For the text-containing cell, return its midpoint in (x, y) coordinate format. 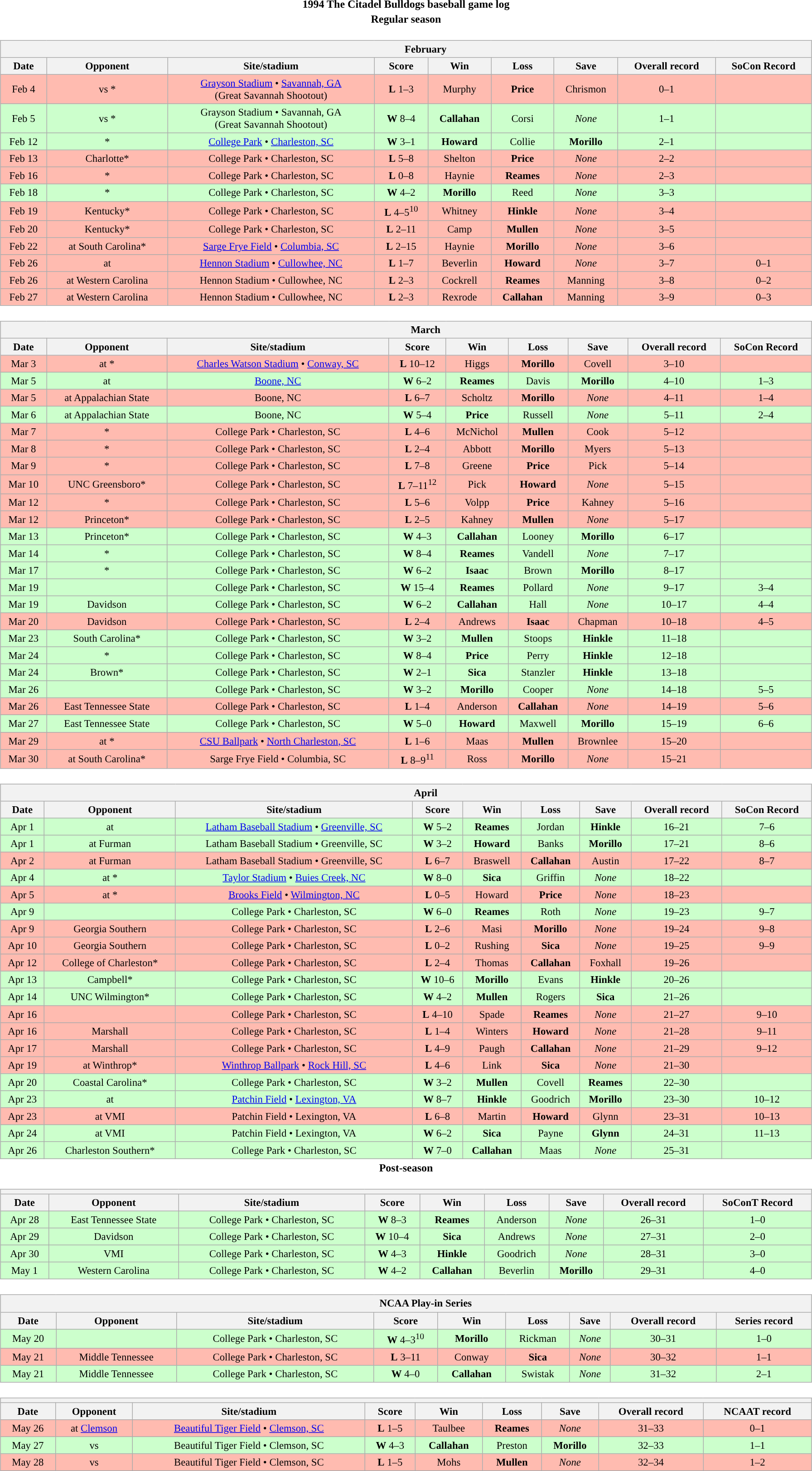
L 1–3 (401, 89)
11–13 (767, 1133)
Rickman (537, 1339)
Maxwell (538, 724)
Feb 16 (24, 176)
Feb 19 (24, 211)
Charlotte* (107, 159)
L 5–8 (401, 159)
11–18 (674, 639)
4–0 (758, 1271)
26–31 (653, 1220)
L 0–2 (437, 946)
Mar 6 (24, 415)
Apr 10 (23, 946)
L 7–1112 (418, 484)
L 4–510 (401, 211)
10–13 (767, 1116)
W 5–0 (418, 724)
21–29 (677, 1048)
College of Charleston* (110, 963)
4–5 (766, 621)
Roth (550, 912)
Austin (605, 861)
23–30 (677, 1099)
Mar 3 (24, 364)
Looney (538, 536)
Charles Watson Stadium • Conway, SC (278, 364)
8–6 (767, 844)
3–5 (666, 229)
7–17 (674, 553)
3–3 (666, 193)
Feb 4 (24, 89)
32–34 (651, 1462)
1–3 (766, 381)
3–10 (674, 364)
Apr 29 (24, 1237)
Spade (492, 1014)
19–24 (677, 929)
15–20 (674, 741)
Martin (492, 1116)
Whitney (459, 211)
3–6 (666, 246)
McNichol (477, 432)
9–7 (767, 912)
Stanzler (538, 673)
NCAA Play-in Series (406, 1303)
W 2–1 (418, 673)
NCAAT record (758, 1411)
Mar 30 (24, 759)
May 27 (28, 1445)
Braswell (492, 861)
Brooks Field • Wilmington, NC (294, 895)
February (406, 49)
Rushing (492, 946)
L 2–15 (401, 246)
Corsi (523, 119)
Apr 28 (24, 1220)
15–21 (674, 759)
Ross (477, 759)
Apr 30 (24, 1254)
Apr 24 (23, 1133)
Apr 19 (23, 1065)
South Carolina* (107, 639)
Coastal Carolina* (110, 1082)
4–11 (674, 398)
0–2 (764, 280)
May 20 (28, 1339)
Collie (523, 142)
May 1 (24, 1271)
31–33 (651, 1428)
W 15–4 (418, 587)
Cooper (538, 690)
W 8–7 (437, 1099)
6–17 (674, 536)
L 2–6 (437, 929)
21–27 (677, 1014)
6–6 (766, 724)
10–18 (674, 621)
20–26 (677, 980)
9–8 (767, 929)
W 8–0 (437, 878)
Apr 12 (23, 963)
May 26 (28, 1428)
Jordan (550, 827)
Brownlee (598, 741)
L 10–12 (418, 364)
Conway (471, 1357)
Mar 17 (24, 571)
Mohs (449, 1462)
32–33 (651, 1445)
Series record (764, 1321)
18–22 (677, 878)
L 2–11 (401, 229)
5–15 (674, 484)
0–3 (764, 297)
Apr 13 (23, 980)
W 6–0 (437, 912)
5–12 (674, 432)
5–17 (674, 519)
5–11 (674, 415)
Reed (523, 193)
UNC Wilmington* (110, 997)
18–23 (677, 895)
Higgs (477, 364)
24–31 (677, 1133)
4–10 (674, 381)
22–30 (677, 1082)
Western Carolina (114, 1271)
2–2 (666, 159)
9–17 (674, 587)
Apr 17 (23, 1048)
March (406, 330)
CSU Ballpark • North Charleston, SC (278, 741)
UNC Greensboro* (107, 484)
Preston (512, 1445)
Feb 20 (24, 229)
Swistak (537, 1374)
3–8 (666, 280)
Mar 29 (24, 741)
Davis (538, 381)
Feb 27 (24, 297)
9–9 (767, 946)
Murphy (459, 89)
Taulbee (449, 1428)
W 4–0 (406, 1374)
Apr 20 (23, 1082)
5–14 (674, 466)
1–4 (766, 398)
4–4 (766, 605)
3–0 (758, 1254)
Perry (538, 656)
31–32 (663, 1374)
Apr 4 (23, 878)
Russell (538, 415)
2–3 (666, 176)
Feb 5 (24, 119)
Taylor Stadium • Buies Creek, NC (294, 878)
Brown* (107, 673)
W 3–1 (401, 142)
Abbott (477, 449)
Chrismon (586, 89)
Thomas (492, 963)
15–19 (674, 724)
Payne (550, 1133)
SoConT Record (758, 1203)
Mar 14 (24, 553)
Greene (477, 466)
8–17 (674, 571)
Brown (538, 571)
Mar 20 (24, 621)
May 28 (28, 1462)
W 5–4 (418, 415)
L 5–6 (418, 502)
Masi (492, 929)
Pollard (538, 587)
9–12 (767, 1048)
16–21 (677, 827)
Shelton (459, 159)
10–17 (674, 605)
L 3–11 (406, 1357)
L 4–10 (437, 1014)
30–32 (663, 1357)
Banks (550, 844)
April (406, 793)
Apr 5 (23, 895)
21–26 (677, 997)
8–7 (767, 861)
5–13 (674, 449)
17–22 (677, 861)
Hall (538, 605)
Charleston Southern* (110, 1150)
L 0–8 (401, 176)
7–6 (767, 827)
5–5 (766, 690)
L 0–5 (437, 895)
L 7–8 (418, 466)
14–19 (674, 706)
Camp (459, 229)
12–18 (674, 656)
Scholtz (477, 398)
10–12 (767, 1099)
Apr 14 (23, 997)
L 8–911 (418, 759)
9–10 (767, 1014)
L 6–8 (437, 1116)
13–18 (674, 673)
W 10–6 (437, 980)
Campbell* (110, 980)
Evans (550, 980)
Cook (598, 432)
Winters (492, 1031)
3–7 (666, 263)
30–31 (663, 1339)
Mar 27 (24, 724)
Feb 22 (24, 246)
VMI (114, 1254)
W 5–2 (437, 827)
at Winthrop* (110, 1065)
21–30 (677, 1065)
Link (492, 1065)
19–26 (677, 963)
Mar 23 (24, 639)
Mar 9 (24, 466)
3–9 (666, 297)
Mar 7 (24, 432)
at Clemson (94, 1428)
21–28 (677, 1031)
Feb 18 (24, 193)
19–25 (677, 946)
Mar 13 (24, 536)
Myers (598, 449)
L 1–7 (401, 263)
Apr 2 (23, 861)
Griffin (550, 878)
5–16 (674, 502)
W 10–4 (392, 1237)
14–18 (674, 690)
2–4 (766, 415)
29–31 (653, 1271)
23–31 (677, 1116)
Rexrode (459, 297)
W 4–310 (406, 1339)
Foxhall (605, 963)
19–23 (677, 912)
9–11 (767, 1031)
Volpp (477, 502)
W 8–3 (392, 1220)
Mar 10 (24, 484)
1–2 (758, 1462)
Rogers (550, 997)
Vandell (538, 553)
Feb 12 (24, 142)
L 4–9 (437, 1048)
Apr 26 (23, 1150)
Chapman (598, 621)
27–31 (653, 1237)
L 1–6 (418, 741)
25–31 (677, 1150)
W 7–0 (437, 1150)
17–21 (677, 844)
L 2–5 (418, 519)
Mar 8 (24, 449)
2–0 (758, 1237)
Cockrell (459, 280)
28–31 (653, 1254)
Feb 13 (24, 159)
Stoops (538, 639)
Winthrop Ballpark • Rock Hill, SC (294, 1065)
Paugh (492, 1048)
5–6 (766, 706)
